Return the (x, y) coordinate for the center point of the cell that contains the specified text.  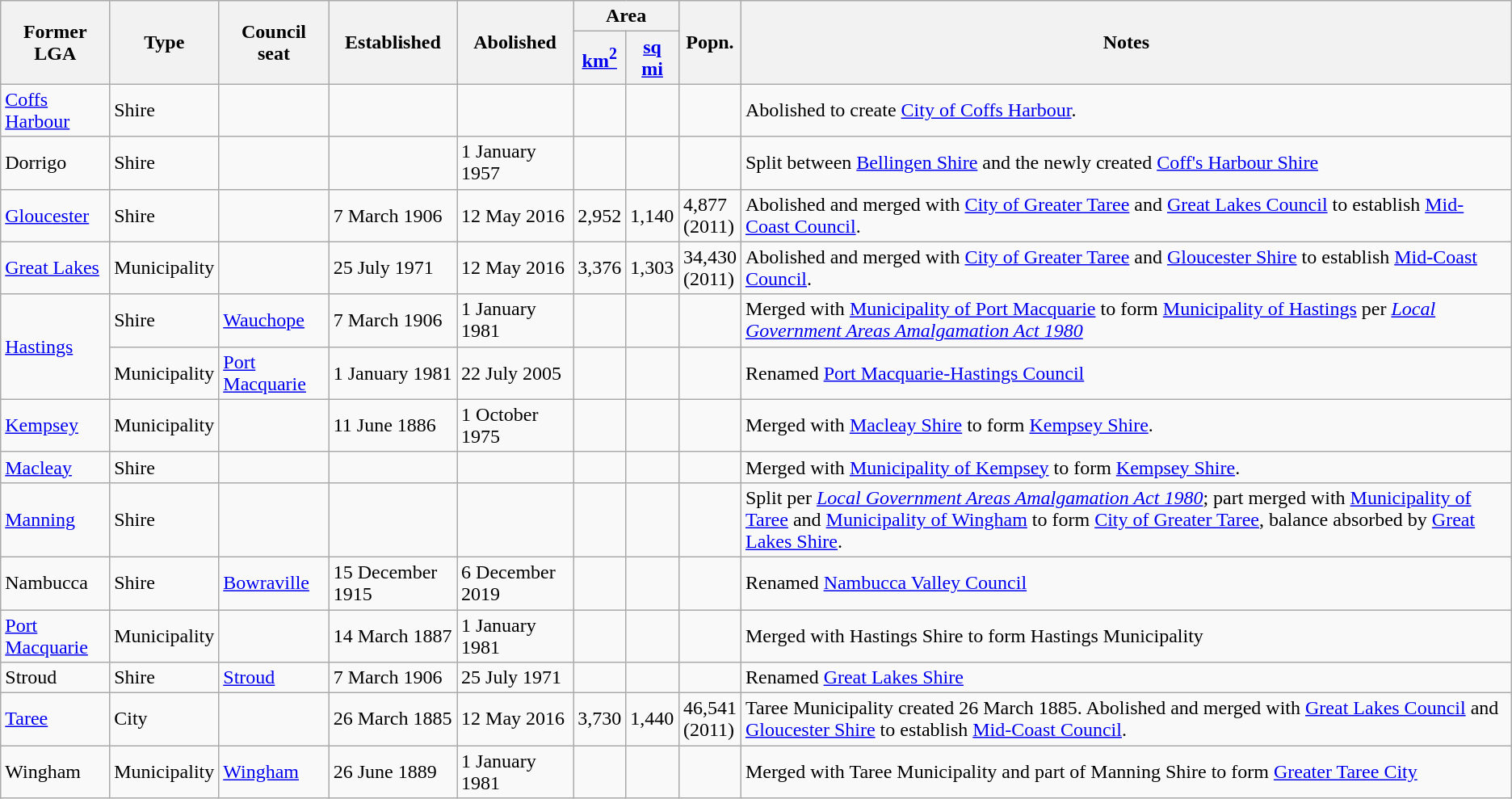
1,440 (653, 719)
Former LGA (55, 42)
Manning (55, 519)
Renamed Nambucca Valley Council (1126, 583)
Abolished to create City of Coffs Harbour. (1126, 110)
Councilseat (274, 42)
City (165, 719)
6 December 2019 (515, 583)
15 December 1915 (393, 583)
Established (393, 42)
26 June 1889 (393, 772)
3,376 (599, 268)
Great Lakes (55, 268)
Merged with Taree Municipality and part of Manning Shire to form Greater Taree City (1126, 772)
Merged with Municipality of Port Macquarie to form Municipality of Hastings per Local Government Areas Amalgamation Act 1980 (1126, 320)
Abolished (515, 42)
14 March 1887 (393, 635)
Popn. (709, 42)
Abolished and merged with City of Greater Taree and Gloucester Shire to establish Mid-Coast Council. (1126, 268)
Area (627, 16)
Bowraville (274, 583)
34,430(2011) (709, 268)
Taree (55, 719)
km2 (599, 58)
Merged with Municipality of Kempsey to form Kempsey Shire. (1126, 467)
Renamed Great Lakes Shire (1126, 678)
Nambucca (55, 583)
1,140 (653, 215)
1,303 (653, 268)
26 March 1885 (393, 719)
Wauchope (274, 320)
Coffs Harbour (55, 110)
Macleay (55, 467)
Split between Bellingen Shire and the newly created Coff's Harbour Shire (1126, 163)
Renamed Port Macquarie-Hastings Council (1126, 373)
sq mi (653, 58)
Abolished and merged with City of Greater Taree and Great Lakes Council to establish Mid-Coast Council. (1126, 215)
Gloucester (55, 215)
Merged with Hastings Shire to form Hastings Municipality (1126, 635)
4,877(2011) (709, 215)
Type (165, 42)
Taree Municipality created 26 March 1885. Abolished and merged with Great Lakes Council and Gloucester Shire to establish Mid-Coast Council. (1126, 719)
2,952 (599, 215)
46,541(2011) (709, 719)
3,730 (599, 719)
Notes (1126, 42)
22 July 2005 (515, 373)
Kempsey (55, 425)
1 October 1975 (515, 425)
1 January 1957 (515, 163)
Dorrigo (55, 163)
11 June 1886 (393, 425)
Merged with Macleay Shire to form Kempsey Shire. (1126, 425)
Hastings (55, 347)
